For the text-containing cell, return its midpoint in [x, y] coordinate format. 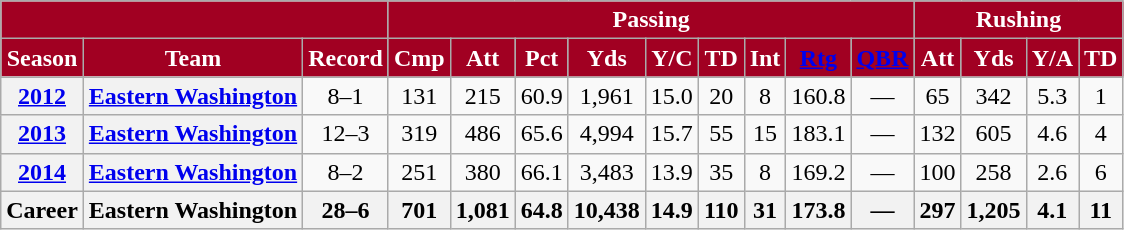
Team [192, 58]
8–1 [346, 96]
1,205 [994, 210]
486 [482, 134]
55 [721, 134]
8–2 [346, 172]
342 [994, 96]
605 [994, 134]
5.3 [1052, 96]
3,483 [606, 172]
4.6 [1052, 134]
701 [419, 210]
6 [1101, 172]
65 [938, 96]
319 [419, 134]
12–3 [346, 134]
35 [721, 172]
Pct [542, 58]
Cmp [419, 58]
QBR [882, 58]
2013 [42, 134]
65.6 [542, 134]
15.0 [672, 96]
28–6 [346, 210]
60.9 [542, 96]
66.1 [542, 172]
13.9 [672, 172]
1,961 [606, 96]
380 [482, 172]
131 [419, 96]
64.8 [542, 210]
Y/A [1052, 58]
4,994 [606, 134]
100 [938, 172]
2012 [42, 96]
Y/C [672, 58]
Int [765, 58]
173.8 [818, 210]
Rushing [1018, 20]
160.8 [818, 96]
4 [1101, 134]
297 [938, 210]
15 [765, 134]
10,438 [606, 210]
183.1 [818, 134]
Record [346, 58]
258 [994, 172]
Passing [651, 20]
Season [42, 58]
132 [938, 134]
2.6 [1052, 172]
31 [765, 210]
14.9 [672, 210]
2014 [42, 172]
11 [1101, 210]
110 [721, 210]
1 [1101, 96]
169.2 [818, 172]
15.7 [672, 134]
215 [482, 96]
4.1 [1052, 210]
1,081 [482, 210]
Rtg [818, 58]
251 [419, 172]
20 [721, 96]
Career [42, 210]
